Pinpoint the cell where the given text exists, returning its (x, y) midpoint coordinate. 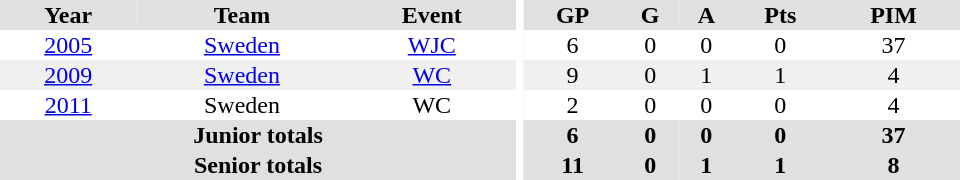
Year (68, 15)
Junior totals (258, 135)
Team (242, 15)
2009 (68, 75)
2 (572, 105)
Senior totals (258, 165)
11 (572, 165)
G (650, 15)
Event (432, 15)
Pts (781, 15)
GP (572, 15)
2005 (68, 45)
A (706, 15)
9 (572, 75)
8 (894, 165)
PIM (894, 15)
WJC (432, 45)
2011 (68, 105)
